Scan for the cell matching the given text and deliver its (X, Y) coordinate at center. 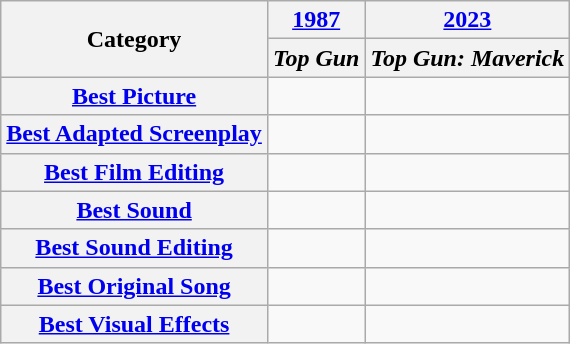
Best Picture (134, 96)
2023 (468, 20)
1987 (316, 20)
Best Film Editing (134, 172)
Best Adapted Screenplay (134, 134)
Top Gun: Maverick (468, 58)
Best Visual Effects (134, 324)
Best Sound Editing (134, 248)
Best Original Song (134, 286)
Best Sound (134, 210)
Top Gun (316, 58)
Category (134, 39)
